Identify which cell holds the provided text, then report its [x, y] central coordinate. 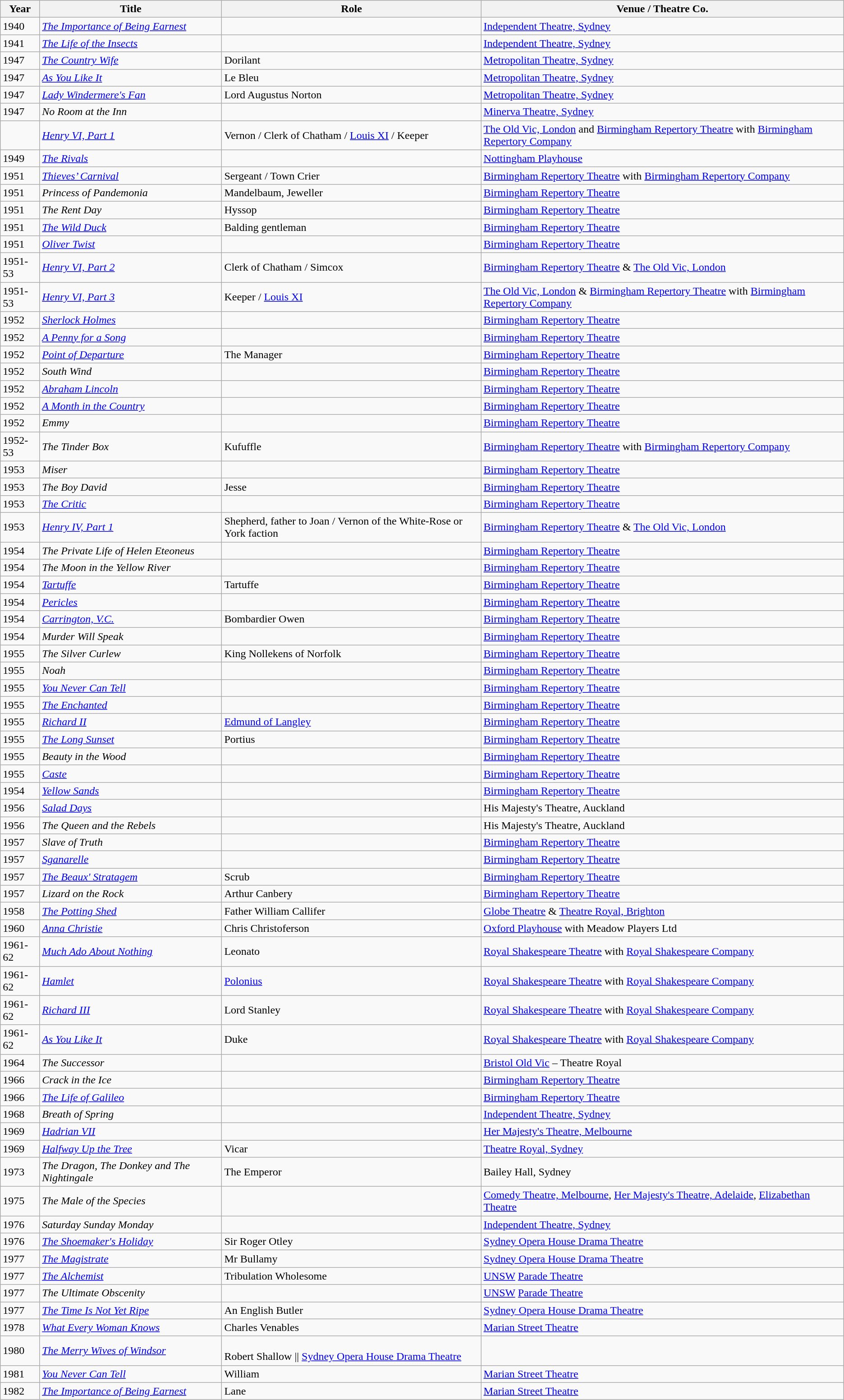
Scrub [352, 877]
What Every Woman Knows [131, 1327]
Comedy Theatre, Melbourne, Her Majesty's Theatre, Adelaide, Elizabethan Theatre [662, 1202]
The Boy David [131, 487]
1952-53 [20, 447]
No Room at the Inn [131, 112]
The Old Vic, London and Birmingham Repertory Theatre with Birmingham Repertory Company [662, 135]
Chris Christoferson [352, 928]
A Month in the Country [131, 406]
Miser [131, 470]
1981 [20, 1374]
Salad Days [131, 808]
Bombardier Owen [352, 619]
Pericles [131, 602]
Emmy [131, 423]
1960 [20, 928]
The Dragon, The Donkey and The Nightingale [131, 1172]
Vernon / Clerk of Chatham / Louis XI / Keeper [352, 135]
Leonato [352, 952]
Anna Christie [131, 928]
The Enchanted [131, 705]
The Moon in the Yellow River [131, 568]
Beauty in the Wood [131, 756]
Edmund of Langley [352, 722]
Abraham Lincoln [131, 389]
Lord Stanley [352, 1010]
Title [131, 9]
Minerva Theatre, Sydney [662, 112]
Tribulation Wholesome [352, 1276]
1941 [20, 43]
Charles Venables [352, 1327]
Hyssop [352, 210]
Shepherd, father to Joan / Vernon of the White-Rose or York faction [352, 527]
Role [352, 9]
1975 [20, 1202]
The Manager [352, 355]
The Rent Day [131, 210]
Hadrian VII [131, 1131]
Yellow Sands [131, 791]
The Shoemaker's Holiday [131, 1242]
Thieves’ Carnival [131, 175]
Robert Shallow || Sydney Opera House Drama Theatre [352, 1350]
1958 [20, 911]
The Alchemist [131, 1276]
The Life of Galileo [131, 1097]
King Nollekens of Norfolk [352, 654]
Hamlet [131, 981]
The Old Vic, London & Birmingham Repertory Theatre with Birmingham Repertory Company [662, 297]
The Potting Shed [131, 911]
Kufuffle [352, 447]
Henry IV, Part 1 [131, 527]
Nottingham Playhouse [662, 158]
The Successor [131, 1063]
The Long Sunset [131, 739]
Much Ado About Nothing [131, 952]
Princess of Pandemonia [131, 193]
1964 [20, 1063]
Lane [352, 1391]
Sergeant / Town Crier [352, 175]
1978 [20, 1327]
Duke [352, 1039]
Henry VI, Part 2 [131, 268]
Polonius [352, 981]
Keeper / Louis XI [352, 297]
Portius [352, 739]
The Rivals [131, 158]
Richard III [131, 1010]
South Wind [131, 372]
Globe Theatre & Theatre Royal, Brighton [662, 911]
Venue / Theatre Co. [662, 9]
Oliver Twist [131, 244]
1940 [20, 26]
Father William Callifer [352, 911]
The Magistrate [131, 1259]
Crack in the Ice [131, 1080]
Dorilant [352, 60]
Breath of Spring [131, 1114]
An English Butler [352, 1310]
Clerk of Chatham / Simcox [352, 268]
Mr Bullamy [352, 1259]
Sganarelle [131, 860]
Richard II [131, 722]
Henry VI, Part 1 [131, 135]
Saturday Sunday Monday [131, 1225]
The Critic [131, 504]
Caste [131, 774]
Lord Augustus Norton [352, 95]
1980 [20, 1350]
The Country Wife [131, 60]
1973 [20, 1172]
William [352, 1374]
The Life of the Insects [131, 43]
Vicar [352, 1149]
Carrington, V.C. [131, 619]
A Penny for a Song [131, 337]
Henry VI, Part 3 [131, 297]
1949 [20, 158]
The Beaux' Stratagem [131, 877]
Arthur Canbery [352, 894]
The Silver Curlew [131, 654]
Murder Will Speak [131, 636]
The Private Life of Helen Eteoneus [131, 551]
Jesse [352, 487]
Halfway Up the Tree [131, 1149]
The Tinder Box [131, 447]
The Emperor [352, 1172]
Year [20, 9]
Balding gentleman [352, 227]
Oxford Playhouse with Meadow Players Ltd [662, 928]
Lady Windermere's Fan [131, 95]
Point of Departure [131, 355]
Slave of Truth [131, 843]
Sherlock Holmes [131, 320]
Bailey Hall, Sydney [662, 1172]
The Merry Wives of Windsor [131, 1350]
Noah [131, 671]
Le Bleu [352, 78]
The Time Is Not Yet Ripe [131, 1310]
The Wild Duck [131, 227]
Sir Roger Otley [352, 1242]
Lizard on the Rock [131, 894]
1968 [20, 1114]
Her Majesty's Theatre, Melbourne [662, 1131]
The Male of the Species [131, 1202]
Bristol Old Vic – Theatre Royal [662, 1063]
Mandelbaum, Jeweller [352, 193]
The Ultimate Obscenity [131, 1293]
Theatre Royal, Sydney [662, 1149]
1982 [20, 1391]
The Queen and the Rebels [131, 825]
